Locate the cell with the specified text and output its [X, Y] center coordinate. 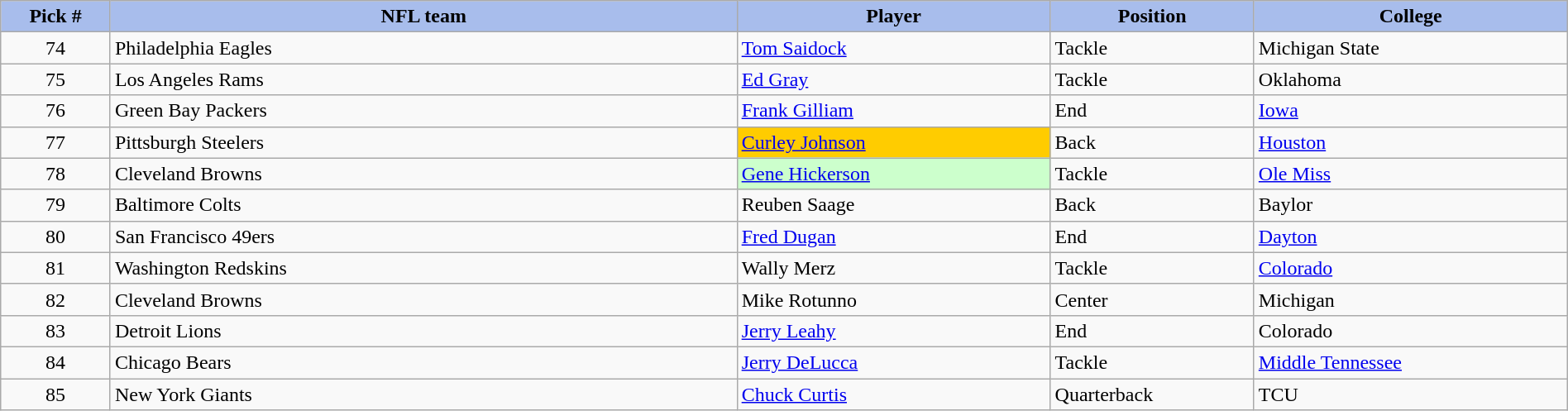
Houston [1411, 142]
Green Bay Packers [423, 111]
Quarterback [1152, 394]
Tom Saidock [893, 48]
75 [56, 79]
76 [56, 111]
Player [893, 17]
Reuben Saage [893, 205]
Chuck Curtis [893, 394]
Jerry DeLucca [893, 362]
85 [56, 394]
74 [56, 48]
College [1411, 17]
Mike Rotunno [893, 299]
NFL team [423, 17]
83 [56, 331]
Michigan State [1411, 48]
Ed Gray [893, 79]
Fred Dugan [893, 237]
Middle Tennessee [1411, 362]
82 [56, 299]
Pick # [56, 17]
77 [56, 142]
79 [56, 205]
Los Angeles Rams [423, 79]
Dayton [1411, 237]
Detroit Lions [423, 331]
80 [56, 237]
Jerry Leahy [893, 331]
Ole Miss [1411, 174]
81 [56, 268]
Philadelphia Eagles [423, 48]
Gene Hickerson [893, 174]
Iowa [1411, 111]
Baltimore Colts [423, 205]
TCU [1411, 394]
84 [56, 362]
Chicago Bears [423, 362]
Michigan [1411, 299]
Pittsburgh Steelers [423, 142]
Wally Merz [893, 268]
Oklahoma [1411, 79]
Washington Redskins [423, 268]
Center [1152, 299]
Curley Johnson [893, 142]
New York Giants [423, 394]
San Francisco 49ers [423, 237]
Position [1152, 17]
Baylor [1411, 205]
78 [56, 174]
Frank Gilliam [893, 111]
